Scan for the cell matching the given text and deliver its [x, y] coordinate at center. 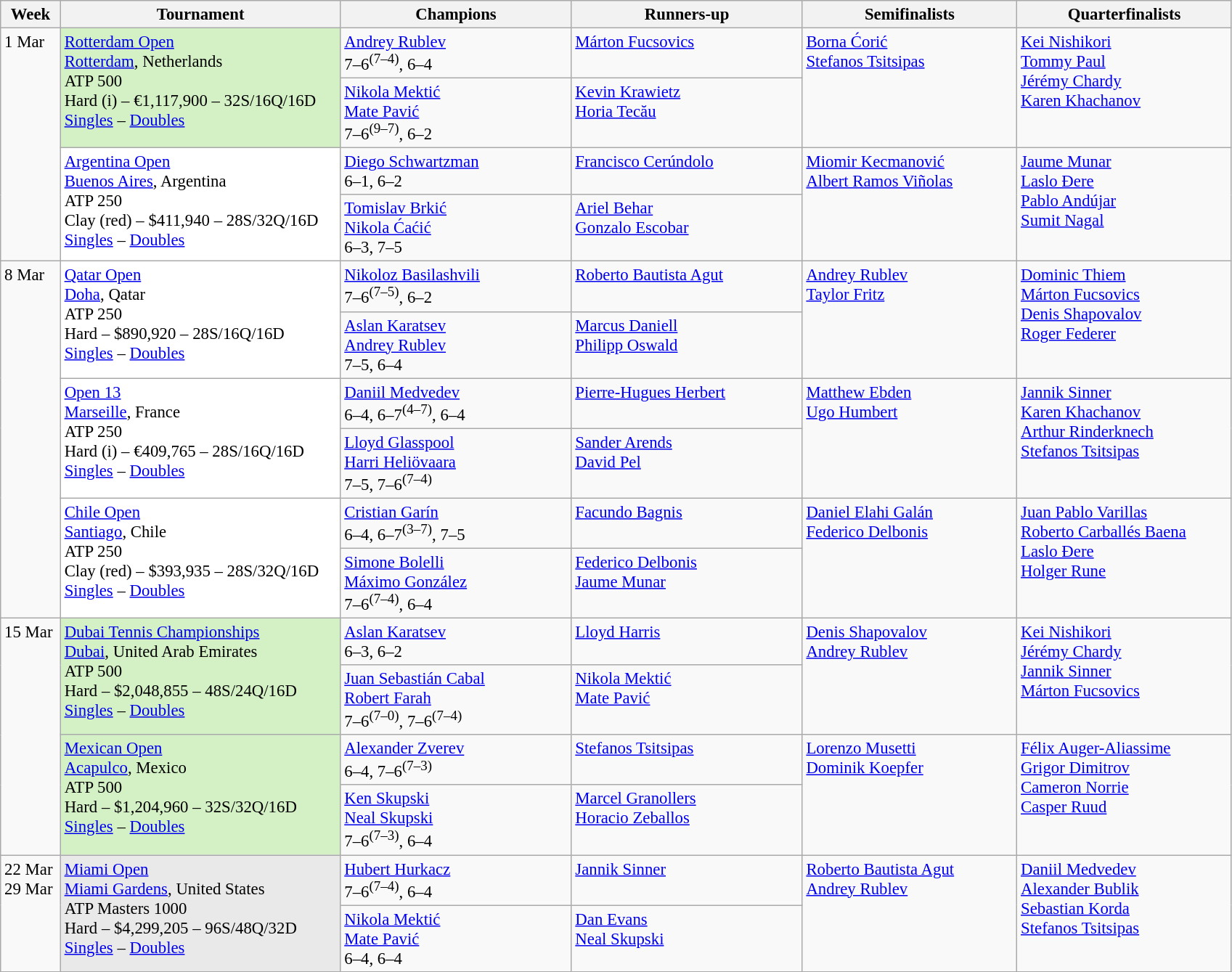
Kevin Krawietz Horia Tecău [687, 113]
Dubai Tennis Championships Dubai, United Arab Emirates ATP 500 Hard – $2,048,855 – 48S/24Q/16D Singles – Doubles [200, 677]
Roberto Bautista Agut [687, 286]
Quarterfinalists [1125, 15]
Qatar Open Doha, Qatar ATP 250 Hard – $890,920 – 28S/16Q/16D Singles – Doubles [200, 319]
Félix Auger-Aliassime Grigor Dimitrov Cameron Norrie Casper Ruud [1125, 794]
Miami Open Miami Gardens, United States ATP Masters 1000 Hard – $4,299,205 – 96S/48Q/32D Singles – Doubles [200, 913]
Marcus Daniell Philipp Oswald [687, 345]
Hubert Hurkacz 7–6(7–4), 6–4 [456, 880]
Dominic Thiem Márton Fucsovics Denis Shapovalov Roger Federer [1125, 319]
22 Mar29 Mar [30, 913]
8 Mar [30, 440]
Open 13 Marseille, France ATP 250 Hard (i) – €409,765 – 28S/16Q/16D Singles – Doubles [200, 438]
Francisco Cerúndolo [687, 171]
Simone Bolelli Máximo González 7–6(7–4), 6–4 [456, 583]
Cristian Garín 6–4, 6–7(3–7), 7–5 [456, 523]
Jaume Munar Laslo Đere Pablo Andújar Sumit Nagal [1125, 205]
Juan Pablo Varillas Roberto Carballés Baena Laslo Đere Holger Rune [1125, 558]
Juan Sebastián Cabal Robert Farah 7–6(7–0), 7–6(7–4) [456, 700]
Lloyd Harris [687, 642]
Kei Nishikori Tommy Paul Jérémy Chardy Karen Khachanov [1125, 89]
Nikola Mektić Mate Pavić 6–4, 6–4 [456, 939]
Mexican Open Acapulco, Mexico ATP 500 Hard – $1,204,960 – 32S/32Q/16D Singles – Doubles [200, 794]
Kei Nishikori Jérémy Chardy Jannik Sinner Márton Fucsovics [1125, 677]
Daniil Medvedev 6–4, 6–7(4–7), 6–4 [456, 404]
Andrey Rublev 7–6(7–4), 6–4 [456, 54]
Andrey Rublev Taylor Fritz [910, 319]
Nikoloz Basilashvili 7–6(7–5), 6–2 [456, 286]
Runners-up [687, 15]
Chile Open Santiago, Chile ATP 250 Clay (red) – $393,935 – 28S/32Q/16D Singles – Doubles [200, 558]
Matthew Ebden Ugo Humbert [910, 438]
Stefanos Tsitsipas [687, 759]
Ken Skupski Neal Skupski 7–6(7–3), 6–4 [456, 820]
Sander Arends David Pel [687, 463]
Alexander Zverev6–4, 7–6(7–3) [456, 759]
Champions [456, 15]
1 Mar [30, 145]
Denis Shapovalov Andrey Rublev [910, 677]
Borna Ćorić Stefanos Tsitsipas [910, 89]
Daniel Elahi Galán Federico Delbonis [910, 558]
15 Mar [30, 737]
Federico Delbonis Jaume Munar [687, 583]
Miomir Kecmanović Albert Ramos Viñolas [910, 205]
Week [30, 15]
Ariel Behar Gonzalo Escobar [687, 228]
Daniil Medvedev Alexander Bublik Sebastian Korda Stefanos Tsitsipas [1125, 913]
Dan Evans Neal Skupski [687, 939]
Semifinalists [910, 15]
Facundo Bagnis [687, 523]
Nikola Mektić Mate Pavić [687, 700]
Marcel Granollers Horacio Zeballos [687, 820]
Aslan Karatsev Andrey Rublev7–5, 6–4 [456, 345]
Argentina Open Buenos Aires, ArgentinaATP 250 Clay (red) – $411,940 – 28S/32Q/16D Singles – Doubles [200, 205]
Lorenzo Musetti Dominik Koepfer [910, 794]
Jannik Sinner Karen Khachanov Arthur Rinderknech Stefanos Tsitsipas [1125, 438]
Roberto Bautista Agut Andrey Rublev [910, 913]
Tomislav Brkić Nikola Ćaćić6–3, 7–5 [456, 228]
Jannik Sinner [687, 880]
Aslan Karatsev 6–3, 6–2 [456, 642]
Rotterdam Open Rotterdam, Netherlands ATP 500 Hard (i) – €1,117,900 – 32S/16Q/16D Singles – Doubles [200, 89]
Diego Schwartzman 6–1, 6–2 [456, 171]
Tournament [200, 15]
Nikola Mektić Mate Pavić7–6(9–7), 6–2 [456, 113]
Lloyd Glasspool Harri Heliövaara 7–5, 7–6(7–4) [456, 463]
Pierre-Hugues Herbert [687, 404]
Márton Fucsovics [687, 54]
